For the text-containing cell, return its midpoint in (X, Y) coordinate format. 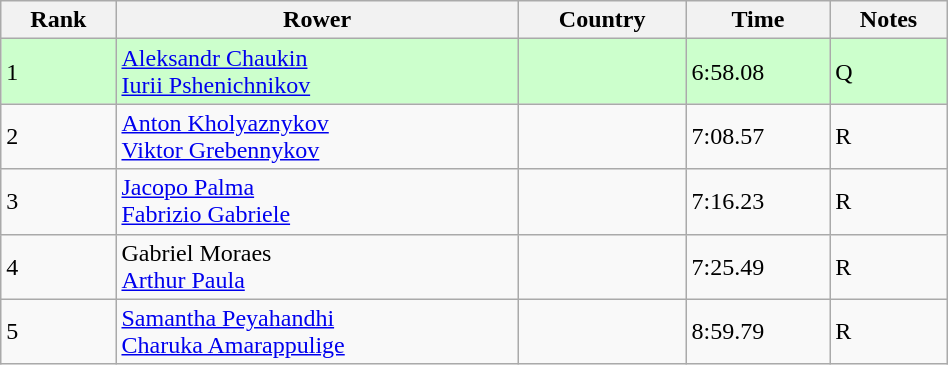
Rank (58, 20)
6:58.08 (758, 72)
Jacopo PalmaFabrizio Gabriele (317, 202)
Anton KholyaznykovViktor Grebennykov (317, 136)
4 (58, 266)
7:08.57 (758, 136)
Notes (888, 20)
2 (58, 136)
Country (602, 20)
Q (888, 72)
3 (58, 202)
Time (758, 20)
Rower (317, 20)
7:16.23 (758, 202)
Samantha PeyahandhiCharuka Amarappulige (317, 332)
7:25.49 (758, 266)
5 (58, 332)
Aleksandr ChaukinIurii Pshenichnikov (317, 72)
1 (58, 72)
Gabriel MoraesArthur Paula (317, 266)
8:59.79 (758, 332)
